Output the (x, y) coordinate of the center of the cell containing the given text.  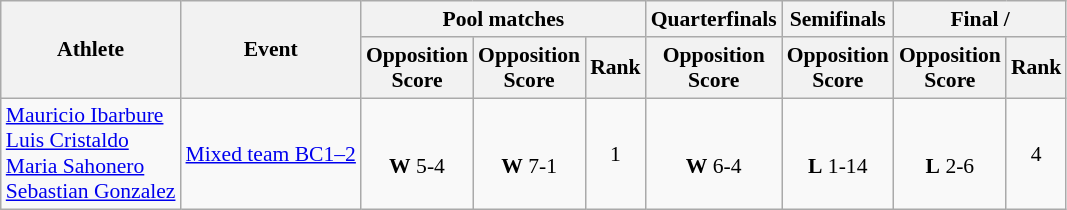
Quarterfinals (714, 19)
Mauricio IbarbureLuis CristaldoMaria SahoneroSebastian Gonzalez (91, 154)
Athlete (91, 50)
4 (1036, 154)
L 2-6 (950, 154)
Mixed team BC1–2 (271, 154)
W 7-1 (529, 154)
Final / (980, 19)
Pool matches (504, 19)
W 6-4 (714, 154)
Semifinals (838, 19)
L 1-14 (838, 154)
1 (616, 154)
Event (271, 50)
W 5-4 (417, 154)
